Provide the (x, y) coordinate of the cell's center where the given text is located.  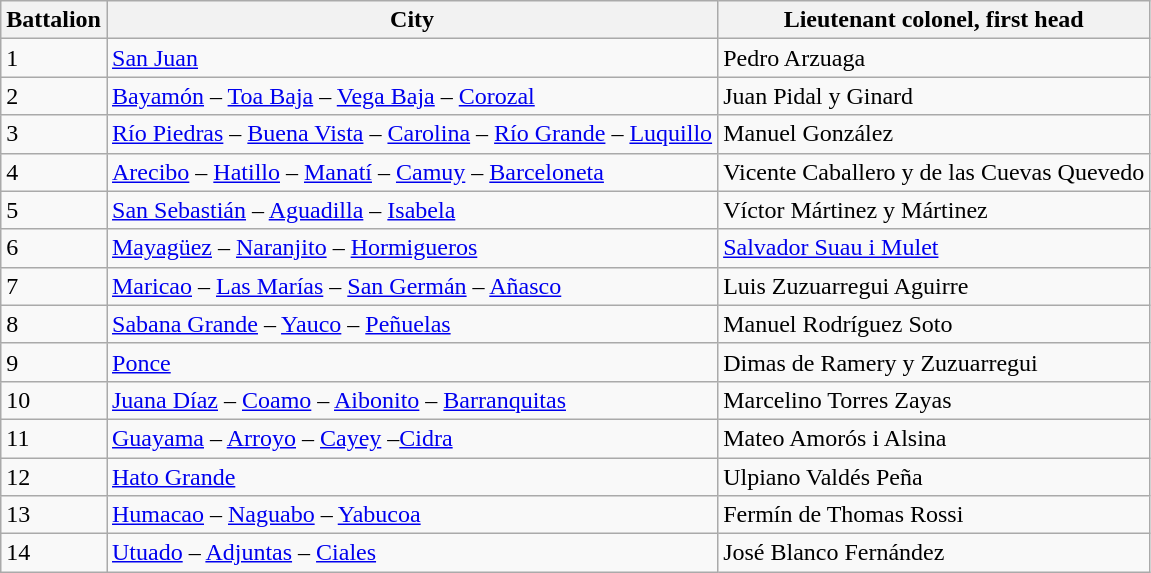
Bayamón – Toa Baja – Vega Baja – Corozal (412, 96)
1 (54, 58)
Manuel Rodríguez Soto (934, 324)
7 (54, 286)
13 (54, 515)
3 (54, 134)
Marcelino Torres Zayas (934, 400)
Dimas de Ramery y Zuzuarregui (934, 362)
San Juan (412, 58)
Vicente Caballero y de las Cuevas Quevedo (934, 172)
Fermín de Thomas Rossi (934, 515)
Hato Grande (412, 477)
14 (54, 553)
12 (54, 477)
10 (54, 400)
11 (54, 438)
Guayama – Arroyo – Cayey –Cidra (412, 438)
Ulpiano Valdés Peña (934, 477)
Manuel González (934, 134)
4 (54, 172)
Juan Pidal y Ginard (934, 96)
6 (54, 248)
Maricao – Las Marías – San Germán – Añasco (412, 286)
Luis Zuzuarregui Aguirre (934, 286)
Arecibo – Hatillo – Manatí – Camuy – Barceloneta (412, 172)
Lieutenant colonel, first head (934, 20)
Humacao – Naguabo – Yabucoa (412, 515)
9 (54, 362)
5 (54, 210)
Juana Díaz – Coamo – Aibonito – Barranquitas (412, 400)
Sabana Grande – Yauco – Peñuelas (412, 324)
Pedro Arzuaga (934, 58)
Battalion (54, 20)
8 (54, 324)
Utuado – Adjuntas – Ciales (412, 553)
José Blanco Fernández (934, 553)
San Sebastián – Aguadilla – Isabela (412, 210)
Salvador Suau i Mulet (934, 248)
Víctor Mártinez y Mártinez (934, 210)
Río Piedras – Buena Vista – Carolina – Río Grande – Luquillo (412, 134)
Ponce (412, 362)
2 (54, 96)
Mayagüez – Naranjito – Hormigueros (412, 248)
City (412, 20)
Mateo Amorós i Alsina (934, 438)
